Return the (x, y) coordinate for the center point of the cell that contains the specified text.  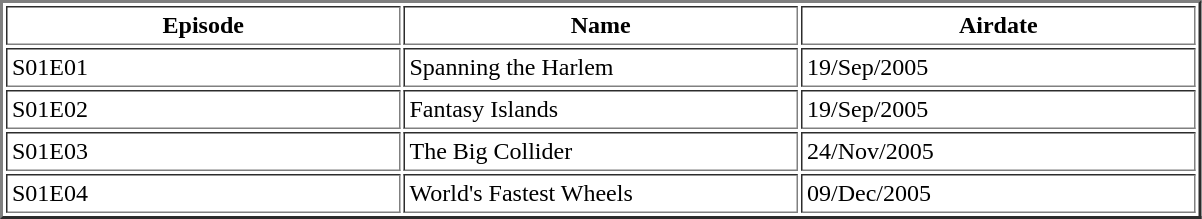
S01E01 (203, 68)
World's Fastest Wheels (601, 194)
Fantasy Islands (601, 110)
Spanning the Harlem (601, 68)
S01E03 (203, 152)
The Big Collider (601, 152)
24/Nov/2005 (998, 152)
Name (601, 26)
09/Dec/2005 (998, 194)
Episode (203, 26)
S01E02 (203, 110)
Airdate (998, 26)
S01E04 (203, 194)
